Detect which cell encompasses the target text, then output its (x, y) center coordinate. 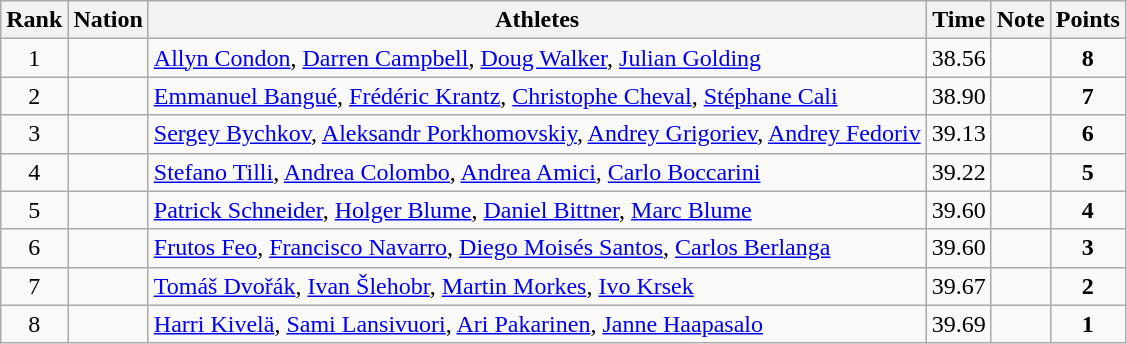
39.13 (958, 134)
Rank (34, 20)
39.67 (958, 286)
Harri Kivelä, Sami Lansivuori, Ari Pakarinen, Janne Haapasalo (537, 324)
38.56 (958, 58)
Time (958, 20)
Points (1088, 20)
Sergey Bychkov, Aleksandr Porkhomovskiy, Andrey Grigoriev, Andrey Fedoriv (537, 134)
38.90 (958, 96)
Nation (108, 20)
Athletes (537, 20)
Note (1020, 20)
Allyn Condon, Darren Campbell, Doug Walker, Julian Golding (537, 58)
Stefano Tilli, Andrea Colombo, Andrea Amici, Carlo Boccarini (537, 172)
39.22 (958, 172)
39.69 (958, 324)
Tomáš Dvořák, Ivan Šlehobr, Martin Morkes, Ivo Krsek (537, 286)
Emmanuel Bangué, Frédéric Krantz, Christophe Cheval, Stéphane Cali (537, 96)
Patrick Schneider, Holger Blume, Daniel Bittner, Marc Blume (537, 210)
Frutos Feo, Francisco Navarro, Diego Moisés Santos, Carlos Berlanga (537, 248)
